From the cell containing the given text, extract its center point as (x, y) coordinate. 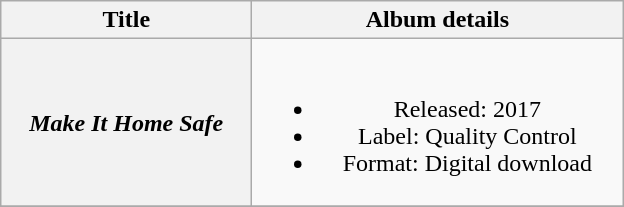
Album details (438, 20)
Make It Home Safe (126, 122)
Released: 2017Label: Quality ControlFormat: Digital download (438, 122)
Title (126, 20)
